Identify which cell holds the provided text, then report its (x, y) central coordinate. 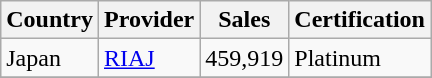
Provider (148, 20)
Country (50, 20)
RIAJ (148, 58)
Japan (50, 58)
Sales (244, 20)
459,919 (244, 58)
Certification (360, 20)
Platinum (360, 58)
